Scan for the cell matching the given text and deliver its [X, Y] coordinate at center. 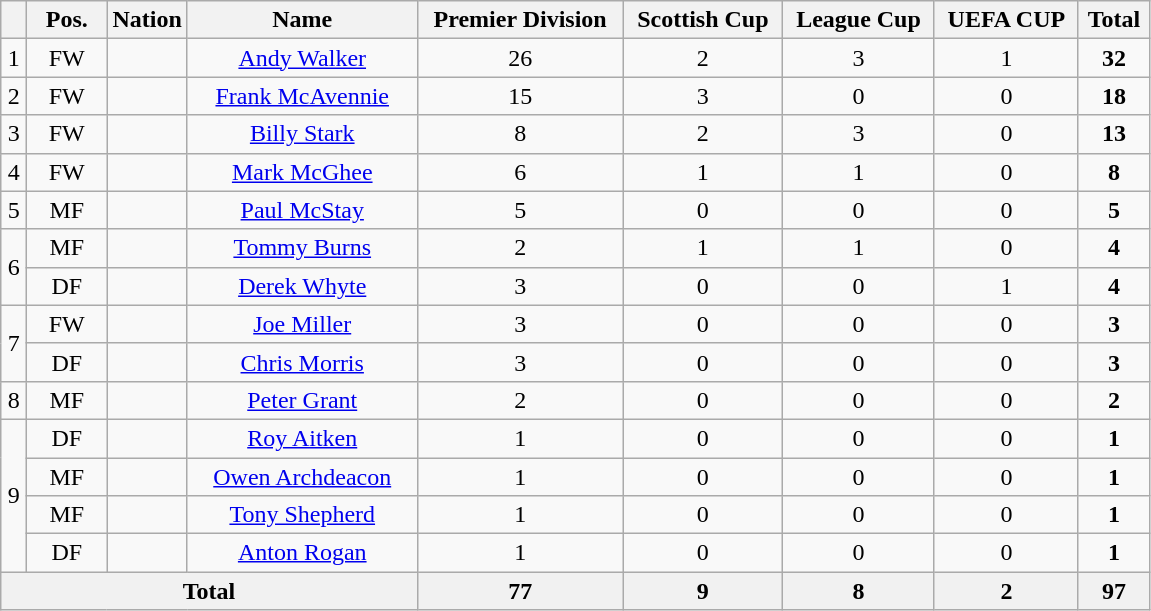
Peter Grant [302, 400]
Pos. [67, 20]
Tony Shepherd [302, 515]
Anton Rogan [302, 553]
32 [1114, 58]
Derek Whyte [302, 286]
Nation [147, 20]
97 [1114, 591]
Scottish Cup [702, 20]
13 [1114, 134]
Mark McGhee [302, 172]
7 [14, 343]
Tommy Burns [302, 248]
Name [302, 20]
Paul McStay [302, 210]
UEFA CUP [1006, 20]
77 [520, 591]
Roy Aitken [302, 438]
Frank McAvennie [302, 96]
Billy Stark [302, 134]
Chris Morris [302, 362]
18 [1114, 96]
Owen Archdeacon [302, 477]
15 [520, 96]
League Cup [859, 20]
26 [520, 58]
Joe Miller [302, 324]
Andy Walker [302, 58]
Premier Division [520, 20]
